From the cell containing the given text, extract its center point as (x, y) coordinate. 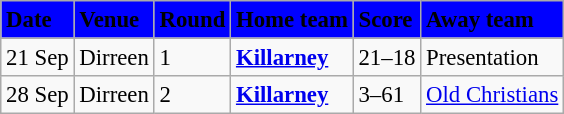
Away team (492, 19)
21 Sep (38, 57)
Score (387, 19)
1 (192, 57)
28 Sep (38, 94)
3–61 (387, 94)
Venue (114, 19)
Presentation (492, 57)
21–18 (387, 57)
Round (192, 19)
Date (38, 19)
Old Christians (492, 94)
2 (192, 94)
Home team (292, 19)
